From the cell containing the given text, extract its center point as [X, Y] coordinate. 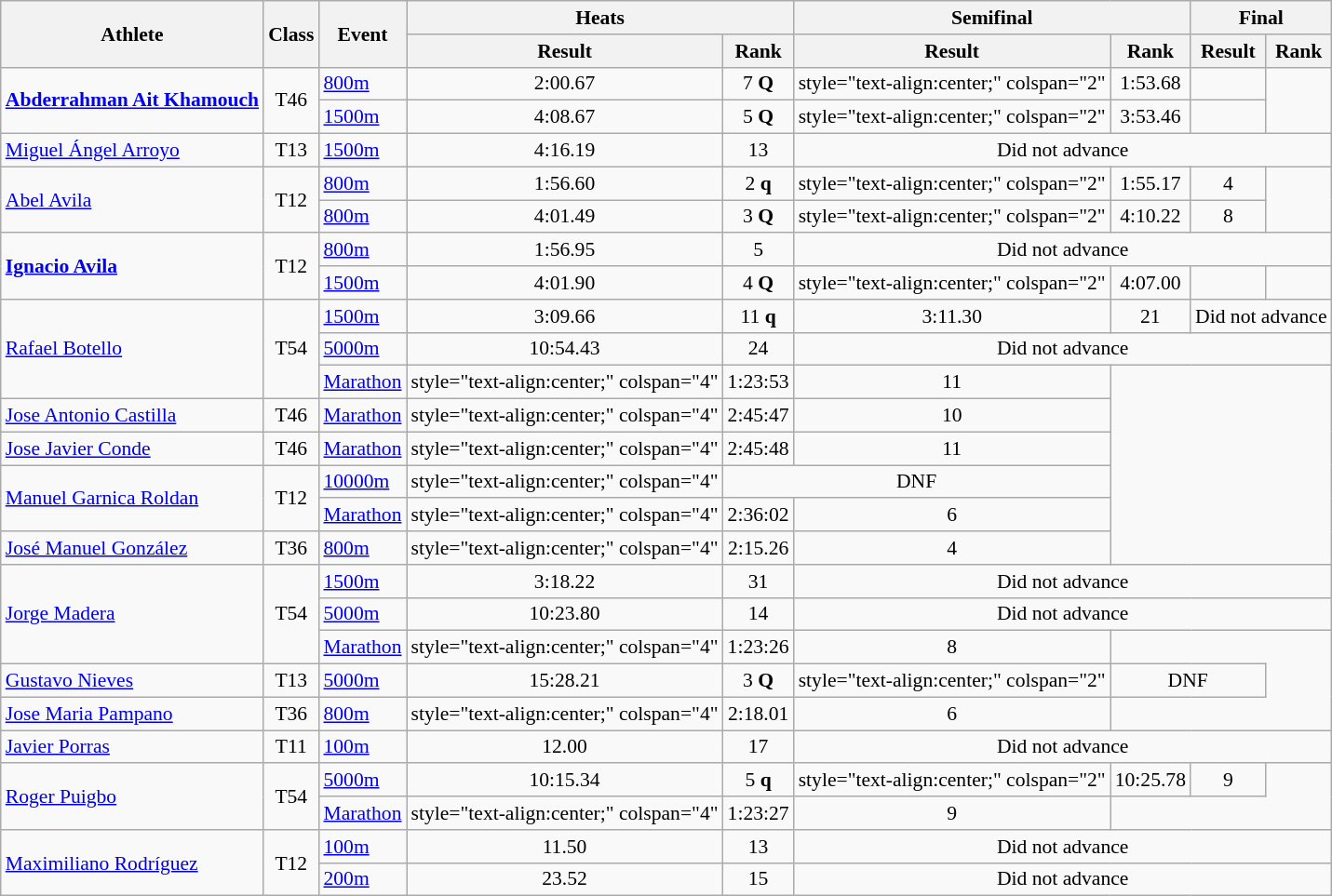
T11 [290, 747]
Javier Porras [132, 747]
1:56.60 [564, 183]
10:25.78 [1150, 781]
10:54.43 [564, 349]
3:09.66 [564, 316]
2:36:02 [759, 515]
Abderrahman Ait Khamouch [132, 100]
4:16.19 [564, 151]
3:11.30 [952, 316]
Manuel Garnica Roldan [132, 499]
2:15.26 [759, 548]
2:00.67 [564, 84]
7 Q [759, 84]
3:53.46 [1150, 117]
15:28.21 [564, 681]
31 [759, 582]
23.52 [564, 879]
Maximiliano Rodríguez [132, 863]
17 [759, 747]
11.50 [564, 847]
4:10.22 [1150, 217]
2:45:48 [759, 448]
10000m [362, 482]
4:08.67 [564, 117]
Miguel Ángel Arroyo [132, 151]
2:18.01 [759, 714]
11 q [759, 316]
24 [759, 349]
1:23:27 [759, 813]
12.00 [564, 747]
Jose Antonio Castilla [132, 416]
1:56.95 [564, 250]
5 q [759, 781]
1:53.68 [1150, 84]
Jorge Madera [132, 614]
10:15.34 [564, 781]
Ignacio Avila [132, 266]
Roger Puigbo [132, 796]
Event [362, 33]
200m [362, 879]
Athlete [132, 33]
10:23.80 [564, 614]
4:07.00 [1150, 283]
Jose Javier Conde [132, 448]
Abel Avila [132, 199]
2:45:47 [759, 416]
Semifinal [992, 18]
Jose Maria Pampano [132, 714]
5 [759, 250]
21 [1150, 316]
1:23:53 [759, 382]
Rafael Botello [132, 350]
14 [759, 614]
2 q [759, 183]
4:01.49 [564, 217]
Gustavo Nieves [132, 681]
1:23:26 [759, 648]
10 [952, 416]
Class [290, 33]
4:01.90 [564, 283]
1:55.17 [1150, 183]
Heats [599, 18]
3:18.22 [564, 582]
4 Q [759, 283]
Final [1261, 18]
5 Q [759, 117]
15 [759, 879]
José Manuel González [132, 548]
